Find where the given text appears and provide that cell's center as [X, Y] coordinate. 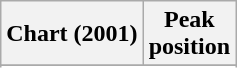
Peakposition [189, 34]
Chart (2001) [72, 34]
